From the cell containing the given text, extract its center point as [X, Y] coordinate. 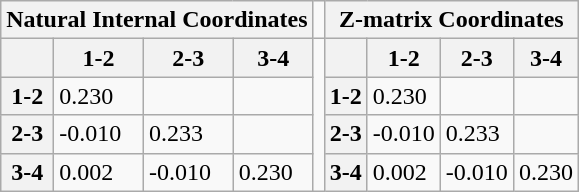
Z-matrix Coordinates [451, 20]
Natural Internal Coordinates [157, 20]
